Search for the cell housing the specified text and yield its [x, y] center coordinate. 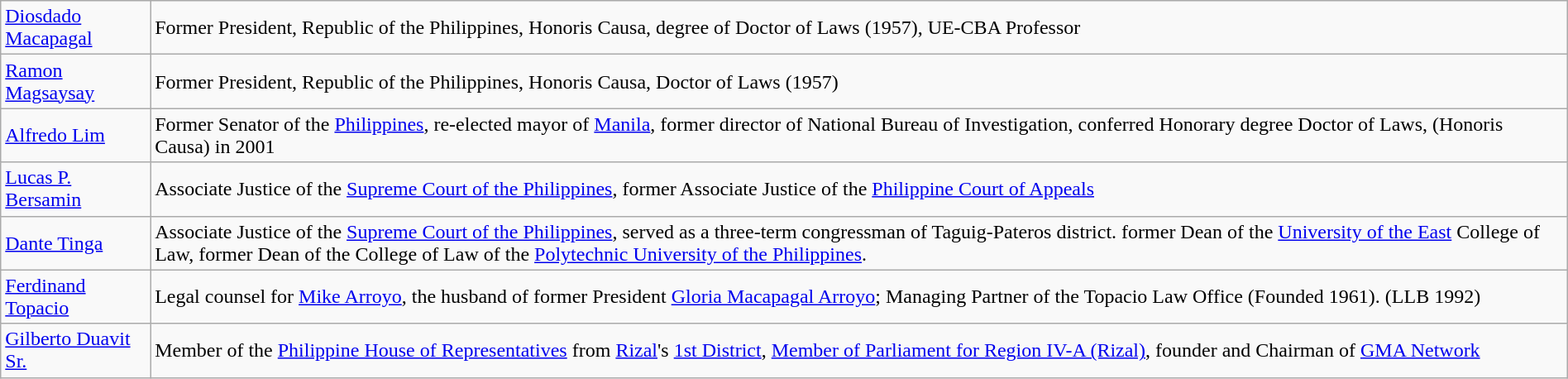
Dante Tinga [76, 243]
Alfredo Lim [76, 136]
Former President, Republic of the Philippines, Honoris Causa, degree of Doctor of Laws (1957), UE-CBA Professor [859, 28]
Ferdinand Topacio [76, 296]
Diosdado Macapagal [76, 28]
Ramon Magsaysay [76, 81]
Former President, Republic of the Philippines, Honoris Causa, Doctor of Laws (1957) [859, 81]
Gilberto Duavit Sr. [76, 351]
Associate Justice of the Supreme Court of the Philippines, former Associate Justice of the Philippine Court of Appeals [859, 189]
Lucas P. Bersamin [76, 189]
